Provide the (x, y) coordinate of the cell's center where the given text is located.  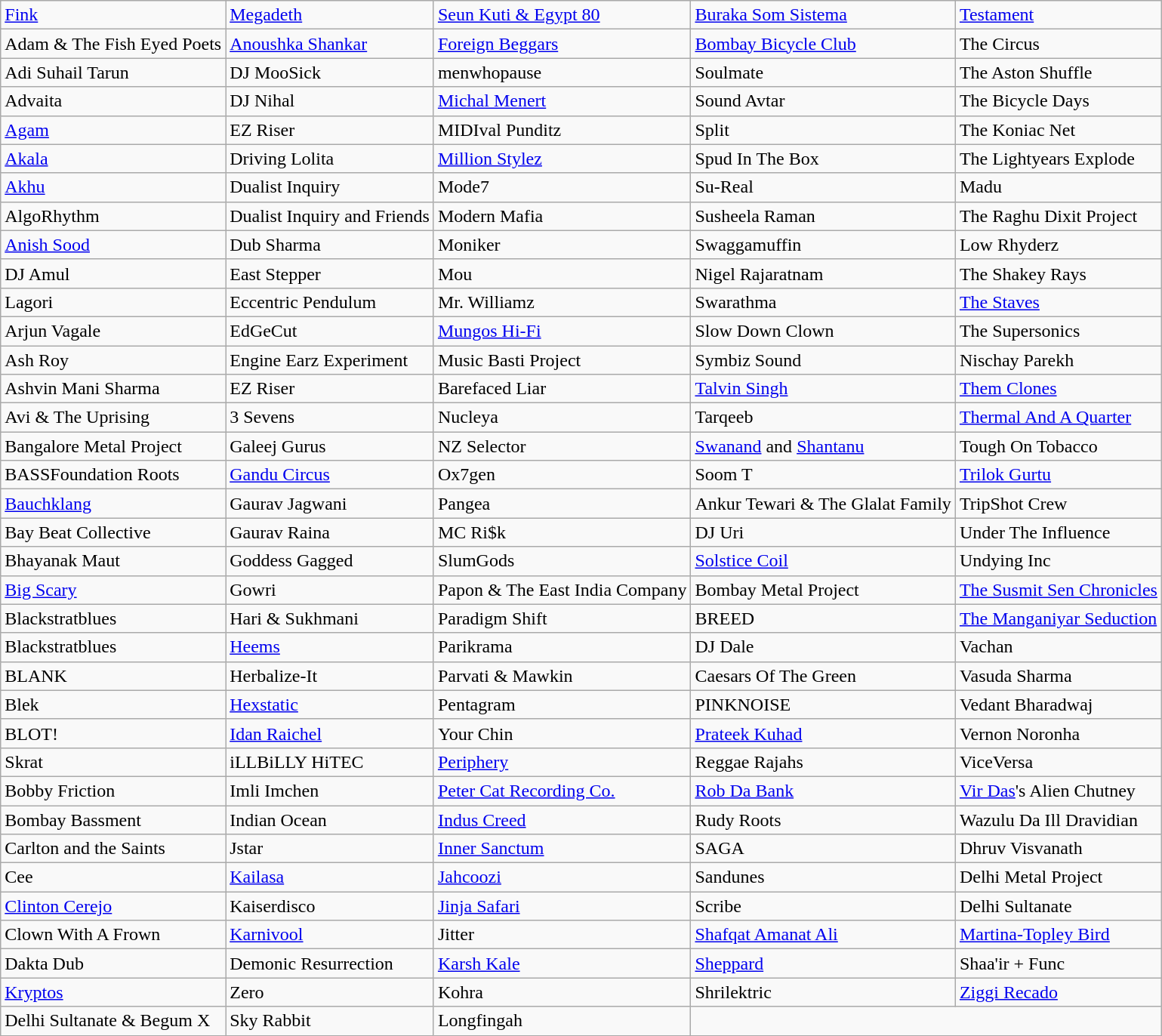
Bauchklang (113, 504)
Them Clones (1059, 389)
Bombay Bassment (113, 819)
Your Chin (562, 733)
Ziggi Recado (1059, 992)
Karsh Kale (562, 964)
Bangalore Metal Project (113, 446)
ViceVersa (1059, 762)
Barefaced Liar (562, 389)
Inner Sanctum (562, 849)
DJ Uri (823, 532)
Skrat (113, 762)
Split (823, 130)
Su-Real (823, 187)
The Koniac Net (1059, 130)
Lagori (113, 302)
SlumGods (562, 561)
NZ Selector (562, 446)
Goddess Gagged (330, 561)
Dualist Inquiry (330, 187)
The Supersonics (1059, 331)
Madu (1059, 187)
Prateek Kuhad (823, 733)
Pangea (562, 504)
Heems (330, 647)
Akala (113, 159)
Tarqeeb (823, 418)
DJ Nihal (330, 101)
Gaurav Jagwani (330, 504)
Arjun Vagale (113, 331)
Periphery (562, 762)
Shaa'ir + Func (1059, 964)
Sandunes (823, 877)
Susheela Raman (823, 216)
Wazulu Da Ill Dravidian (1059, 819)
Shafqat Amanat Ali (823, 935)
AlgoRhythm (113, 216)
Gowri (330, 590)
iLLBiLLY HiTEC (330, 762)
Blek (113, 705)
Fink (113, 15)
Dhruv Visvanath (1059, 849)
Herbalize-It (330, 676)
Foreign Beggars (562, 44)
Mungos Hi-Fi (562, 331)
menwhopause (562, 72)
Mr. Williamz (562, 302)
Clown With A Frown (113, 935)
Vir Das's Alien Chutney (1059, 791)
Delhi Sultanate (1059, 906)
Dualist Inquiry and Friends (330, 216)
The Manganiyar Seduction (1059, 618)
Kryptos (113, 992)
The Shakey Rays (1059, 273)
Bay Beat Collective (113, 532)
Longfingah (562, 1021)
Advaita (113, 101)
Jinja Safari (562, 906)
Ash Roy (113, 360)
The Circus (1059, 44)
Under The Influence (1059, 532)
BLOT! (113, 733)
Vachan (1059, 647)
Ashvin Mani Sharma (113, 389)
Sky Rabbit (330, 1021)
Vernon Noronha (1059, 733)
Megadeth (330, 15)
Galeej Gurus (330, 446)
Eccentric Pendulum (330, 302)
Parikrama (562, 647)
Talvin Singh (823, 389)
Testament (1059, 15)
3 Sevens (330, 418)
PINKNOISE (823, 705)
Kohra (562, 992)
Jstar (330, 849)
Imli Imchen (330, 791)
BLANK (113, 676)
Adam & The Fish Eyed Poets (113, 44)
Zero (330, 992)
Dakta Dub (113, 964)
Demonic Resurrection (330, 964)
Swanand and Shantanu (823, 446)
Engine Earz Experiment (330, 360)
The Raghu Dixit Project (1059, 216)
The Staves (1059, 302)
Vedant Bharadwaj (1059, 705)
Rudy Roots (823, 819)
BASSFoundation Roots (113, 475)
Sheppard (823, 964)
TripShot Crew (1059, 504)
DJ Dale (823, 647)
Adi Suhail Tarun (113, 72)
East Stepper (330, 273)
Spud In The Box (823, 159)
Kaiserdisco (330, 906)
Solstice Coil (823, 561)
Agam (113, 130)
Nucleya (562, 418)
BREED (823, 618)
Music Basti Project (562, 360)
Gaurav Raina (330, 532)
DJ MooSick (330, 72)
The Lightyears Explode (1059, 159)
Martina-Topley Bird (1059, 935)
Seun Kuti & Egypt 80 (562, 15)
Thermal And A Quarter (1059, 418)
Low Rhyderz (1059, 245)
Soulmate (823, 72)
Symbiz Sound (823, 360)
Caesars Of The Green (823, 676)
Jitter (562, 935)
Trilok Gurtu (1059, 475)
Soom T (823, 475)
Parvati & Mawkin (562, 676)
Slow Down Clown (823, 331)
DJ Amul (113, 273)
Vasuda Sharma (1059, 676)
Indian Ocean (330, 819)
Bobby Friction (113, 791)
Scribe (823, 906)
Idan Raichel (330, 733)
Driving Lolita (330, 159)
Million Stylez (562, 159)
Bombay Metal Project (823, 590)
Mou (562, 273)
Undying Inc (1059, 561)
Nigel Rajaratnam (823, 273)
Hexstatic (330, 705)
Tough On Tobacco (1059, 446)
Papon & The East India Company (562, 590)
Sound Avtar (823, 101)
Dub Sharma (330, 245)
Big Scary (113, 590)
Rob Da Bank (823, 791)
Gandu Circus (330, 475)
Bombay Bicycle Club (823, 44)
Paradigm Shift (562, 618)
Akhu (113, 187)
Jahcoozi (562, 877)
The Susmit Sen Chronicles (1059, 590)
Clinton Cerejo (113, 906)
Reggae Rajahs (823, 762)
Anoushka Shankar (330, 44)
Carlton and the Saints (113, 849)
Avi & The Uprising (113, 418)
Moniker (562, 245)
Swarathma (823, 302)
Peter Cat Recording Co. (562, 791)
The Bicycle Days (1059, 101)
Indus Creed (562, 819)
Delhi Sultanate & Begum X (113, 1021)
Swaggamuffin (823, 245)
Hari & Sukhmani (330, 618)
Mode7 (562, 187)
Pentagram (562, 705)
Ox7gen (562, 475)
EdGeCut (330, 331)
Bhayanak Maut (113, 561)
Shrilektric (823, 992)
Delhi Metal Project (1059, 877)
MC Ri$k (562, 532)
Kailasa (330, 877)
Anish Sood (113, 245)
Nischay Parekh (1059, 360)
MIDIval Punditz (562, 130)
Michal Menert (562, 101)
Cee (113, 877)
Modern Mafia (562, 216)
Buraka Som Sistema (823, 15)
Karnivool (330, 935)
Ankur Tewari & The Glalat Family (823, 504)
The Aston Shuffle (1059, 72)
SAGA (823, 849)
